Provide the (x, y) coordinate of the cell's center where the given text is located.  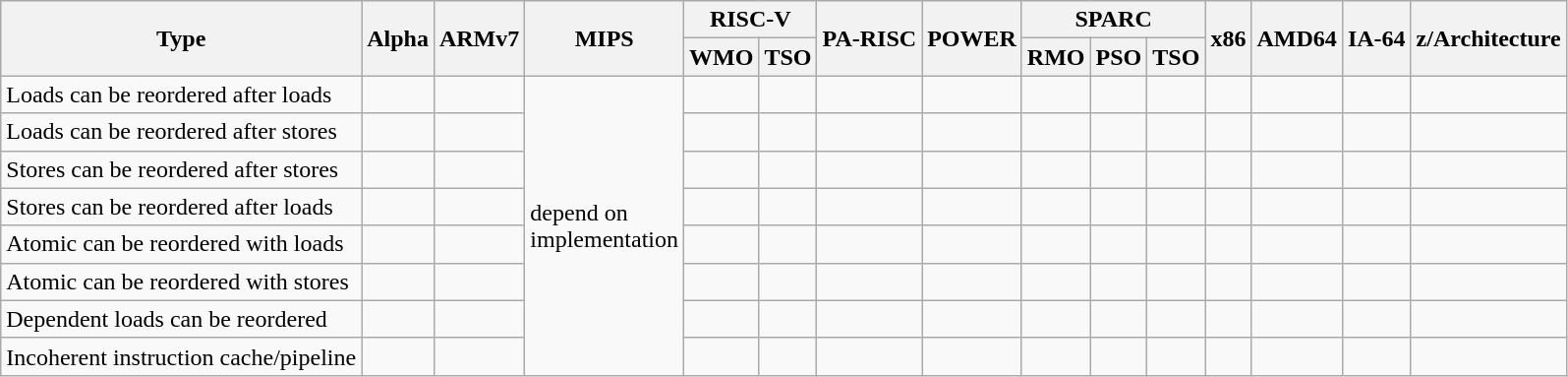
IA-64 (1376, 38)
PA-RISC (869, 38)
Atomic can be reordered with stores (181, 282)
Incoherent instruction cache/pipeline (181, 356)
x86 (1229, 38)
AMD64 (1297, 38)
ARMv7 (479, 38)
Alpha (398, 38)
RMO (1056, 57)
PSO (1119, 57)
Type (181, 38)
Stores can be reordered after loads (181, 207)
z/Architecture (1488, 38)
Dependent loads can be reordered (181, 319)
Stores can be reordered after stores (181, 169)
WMO (722, 57)
Loads can be reordered after loads (181, 94)
depend onimplementation (605, 225)
RISC-V (751, 20)
MIPS (605, 38)
Loads can be reordered after stores (181, 132)
POWER (972, 38)
SPARC (1113, 20)
Atomic can be reordered with loads (181, 244)
